Provide the [X, Y] coordinate of the cell's center where the given text is located.  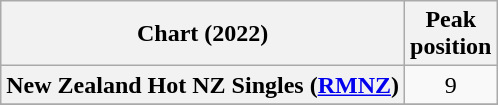
New Zealand Hot NZ Singles (RMNZ) [203, 85]
9 [451, 85]
Chart (2022) [203, 34]
Peak position [451, 34]
